Locate the cell with the specified text and output its [X, Y] center coordinate. 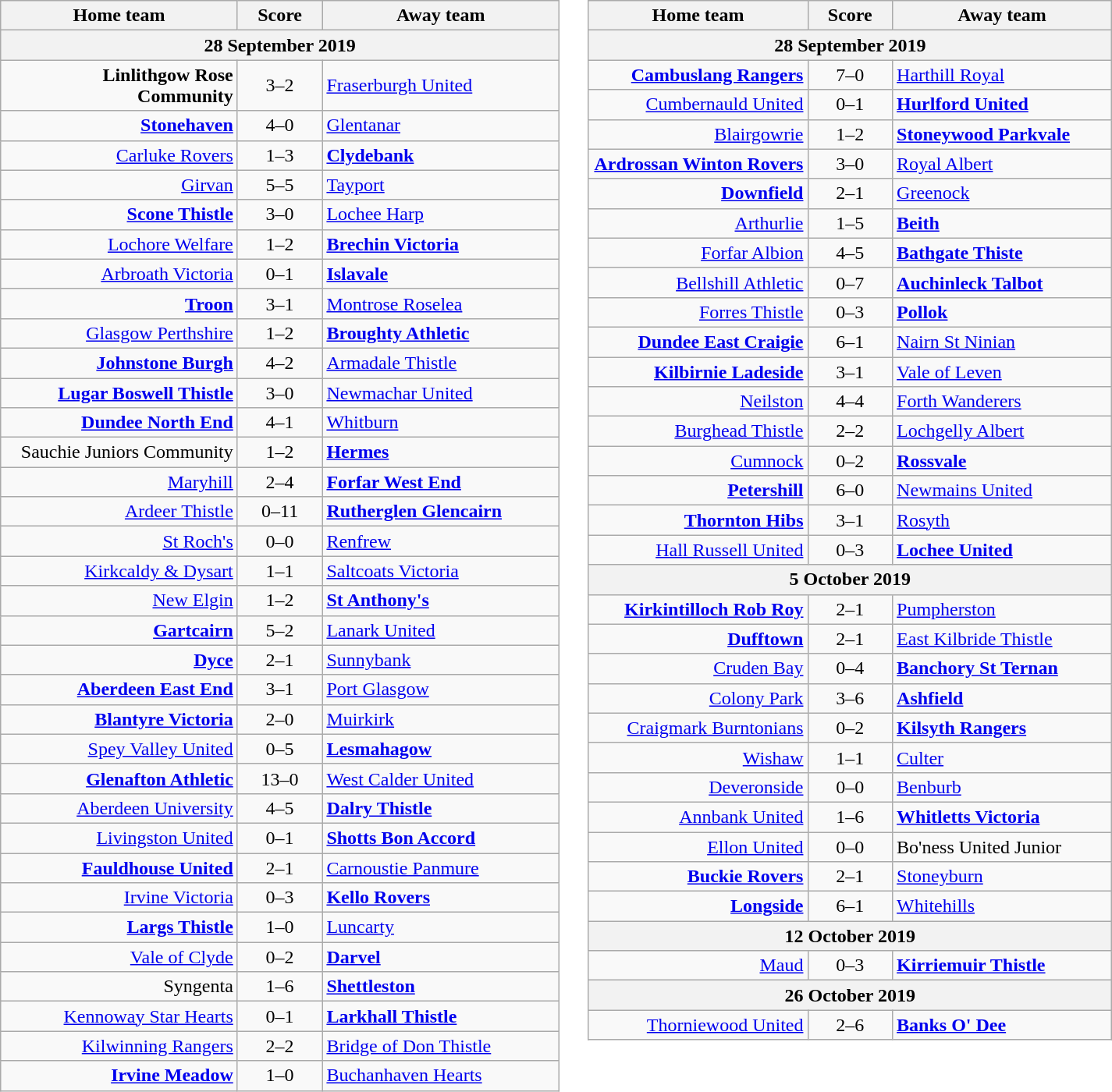
Whitletts Victoria [1002, 817]
Girvan [119, 185]
New Elgin [119, 601]
Lanark United [441, 630]
Scone Thistle [119, 214]
Aberdeen University [119, 808]
Bridge of Don Thistle [441, 1046]
Troon [119, 303]
1–5 [851, 223]
Stonehaven [119, 126]
Pumpherston [1002, 609]
4–2 [279, 363]
Larkhall Thistle [441, 1016]
Carluke Rovers [119, 155]
Downfield [698, 193]
Lochee United [1002, 550]
Gartcairn [119, 630]
0–4 [851, 668]
Banchory St Ternan [1002, 668]
Nairn St Ninian [1002, 342]
12 October 2019 [851, 936]
Blairgowrie [698, 134]
Newmains United [1002, 491]
Dyce [119, 660]
Cruden Bay [698, 668]
Clydebank [441, 155]
Livingston United [119, 838]
Brechin Victoria [441, 244]
Armadale Thistle [441, 363]
Forres Thistle [698, 312]
Dundee North End [119, 423]
Culter [1002, 757]
0–5 [279, 749]
Stoneywood Parkvale [1002, 134]
0–11 [279, 512]
Arbroath Victoria [119, 274]
Hurlford United [1002, 105]
Tayport [441, 185]
Forfar West End [441, 482]
5–2 [279, 630]
Lochore Welfare [119, 244]
Saltcoats Victoria [441, 571]
Glentanar [441, 126]
Burghead Thistle [698, 431]
0–7 [851, 282]
Rossvale [1002, 461]
Cambuslang Rangers [698, 75]
Maryhill [119, 482]
Fraserburgh United [441, 86]
Maud [698, 966]
Montrose Roselea [441, 303]
Ardrossan Winton Rovers [698, 164]
Whitehills [1002, 906]
1–3 [279, 155]
Dalry Thistle [441, 808]
2–0 [279, 719]
Lochgelly Albert [1002, 431]
Kirriemuir Thistle [1002, 966]
3–2 [279, 86]
Ardeer Thistle [119, 512]
Longside [698, 906]
Bellshill Athletic [698, 282]
Ellon United [698, 846]
Rosyth [1002, 520]
Harthill Royal [1002, 75]
Petershill [698, 491]
Glasgow Perthshire [119, 333]
Greenock [1002, 193]
Thornton Hibs [698, 520]
Blantyre Victoria [119, 719]
Whitburn [441, 423]
Lochee Harp [441, 214]
Bathgate Thiste [1002, 253]
Arthurlie [698, 223]
3–6 [851, 698]
Kello Rovers [441, 898]
Vale of Clyde [119, 957]
Cumnock [698, 461]
Newmachar United [441, 392]
Lugar Boswell Thistle [119, 392]
St Anthony's [441, 601]
Sunnybank [441, 660]
Spey Valley United [119, 749]
Neilston [698, 402]
5–5 [279, 185]
Muirkirk [441, 719]
Hermes [441, 452]
West Calder United [441, 778]
Forth Wanderers [1002, 402]
Wishaw [698, 757]
5 October 2019 [851, 580]
Kirkcaldy & Dysart [119, 571]
Ashfield [1002, 698]
Cumbernauld United [698, 105]
Shotts Bon Accord [441, 838]
Kirkintilloch Rob Roy [698, 609]
Fauldhouse United [119, 868]
26 October 2019 [851, 995]
Shettleston [441, 987]
Annbank United [698, 817]
Beith [1002, 223]
4–4 [851, 402]
Rutherglen Glencairn [441, 512]
St Roch's [119, 541]
Auchinleck Talbot [1002, 282]
Banks O' Dee [1002, 1025]
Darvel [441, 957]
Port Glasgow [441, 690]
Vale of Leven [1002, 372]
Largs Thistle [119, 927]
Thorniewood United [698, 1025]
Bo'ness United Junior [1002, 846]
4–1 [279, 423]
East Kilbride Thistle [1002, 639]
Aberdeen East End [119, 690]
Dundee East Craigie [698, 342]
Kilwinning Rangers [119, 1046]
Linlithgow Rose Community [119, 86]
Johnstone Burgh [119, 363]
Islavale [441, 274]
Colony Park [698, 698]
Hall Russell United [698, 550]
2–4 [279, 482]
Irvine Victoria [119, 898]
Forfar Albion [698, 253]
2–6 [851, 1025]
Stoneyburn [1002, 877]
Buchanhaven Hearts [441, 1076]
Kilsyth Rangers [1002, 728]
4–0 [279, 126]
Broughty Athletic [441, 333]
Deveronside [698, 787]
Irvine Meadow [119, 1076]
Glenafton Athletic [119, 778]
Kilbirnie Ladeside [698, 372]
Carnoustie Panmure [441, 868]
Syngenta [119, 987]
Sauchie Juniors Community [119, 452]
Pollok [1002, 312]
Kennoway Star Hearts [119, 1016]
Craigmark Burntonians [698, 728]
Benburb [1002, 787]
7–0 [851, 75]
Renfrew [441, 541]
Luncarty [441, 927]
Royal Albert [1002, 164]
6–0 [851, 491]
Buckie Rovers [698, 877]
13–0 [279, 778]
Dufftown [698, 639]
Lesmahagow [441, 749]
